From the cell containing the given text, extract its center point as (x, y) coordinate. 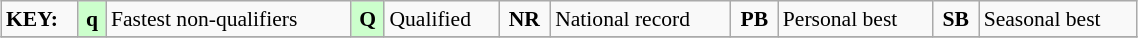
Personal best (856, 19)
Qualified (441, 19)
Q (368, 19)
NR (524, 19)
Fastest non-qualifiers (228, 19)
Seasonal best (1058, 19)
SB (956, 19)
PB (754, 19)
q (92, 19)
National record (640, 19)
KEY: (40, 19)
